Return the (x, y) coordinate for the center point of the cell that contains the specified text.  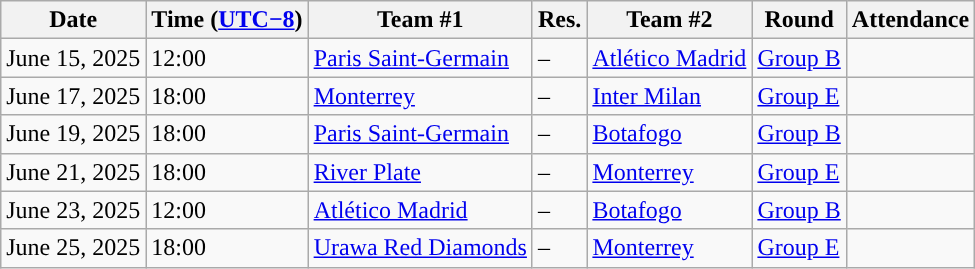
Date (74, 20)
June 15, 2025 (74, 58)
Res. (559, 20)
June 21, 2025 (74, 172)
Urawa Red Diamonds (420, 248)
Team #2 (670, 20)
River Plate (420, 172)
June 19, 2025 (74, 134)
June 17, 2025 (74, 96)
Inter Milan (670, 96)
Attendance (910, 20)
Time (UTC−8) (227, 20)
Team #1 (420, 20)
Round (799, 20)
June 25, 2025 (74, 248)
June 23, 2025 (74, 210)
